Search for the cell housing the specified text and yield its (x, y) center coordinate. 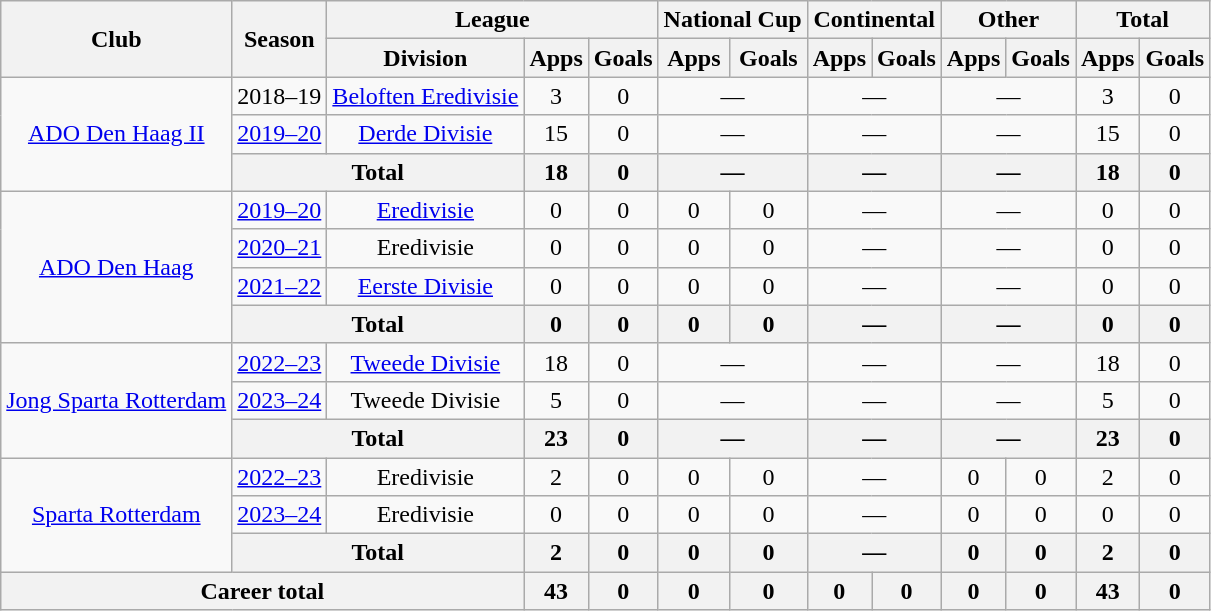
ADO Den Haag (116, 267)
Derde Divisie (426, 134)
Beloften Eredivisie (426, 96)
Other (1008, 20)
League (492, 20)
ADO Den Haag II (116, 134)
2021–22 (280, 286)
Career total (262, 591)
2020–21 (280, 248)
Division (426, 58)
Eerste Divisie (426, 286)
2018–19 (280, 96)
Continental (874, 20)
National Cup (732, 20)
Jong Sparta Rotterdam (116, 400)
Season (280, 39)
Sparta Rotterdam (116, 515)
Club (116, 39)
